Scan for the cell matching the given text and deliver its [x, y] coordinate at center. 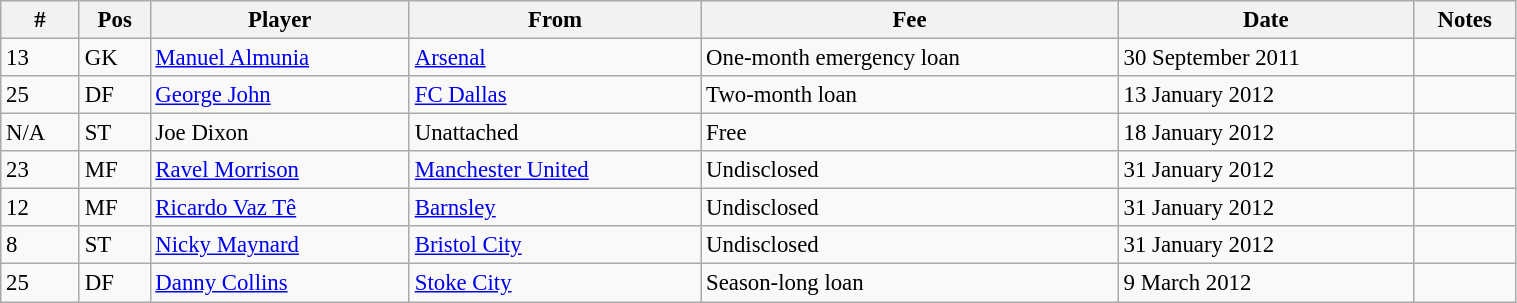
Season-long loan [910, 283]
Player [280, 20]
Unattached [554, 133]
N/A [40, 133]
Joe Dixon [280, 133]
30 September 2011 [1266, 58]
Two-month loan [910, 95]
18 January 2012 [1266, 133]
Ravel Morrison [280, 170]
Free [910, 133]
Barnsley [554, 208]
Manchester United [554, 170]
Notes [1464, 20]
# [40, 20]
12 [40, 208]
FC Dallas [554, 95]
Date [1266, 20]
Pos [114, 20]
One-month emergency loan [910, 58]
9 March 2012 [1266, 283]
13 [40, 58]
George John [280, 95]
From [554, 20]
GK [114, 58]
Bristol City [554, 245]
Danny Collins [280, 283]
8 [40, 245]
Ricardo Vaz Tê [280, 208]
Fee [910, 20]
13 January 2012 [1266, 95]
23 [40, 170]
Nicky Maynard [280, 245]
Stoke City [554, 283]
Manuel Almunia [280, 58]
Arsenal [554, 58]
